From the cell containing the given text, extract its center point as [x, y] coordinate. 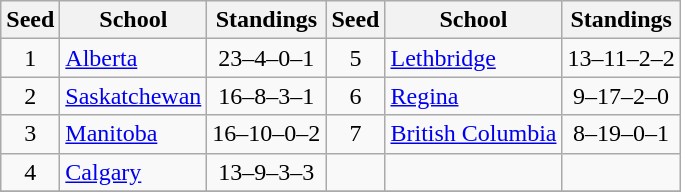
Lethbridge [474, 58]
13–9–3–3 [266, 172]
Saskatchewan [134, 96]
4 [30, 172]
5 [356, 58]
Alberta [134, 58]
3 [30, 134]
8–19–0–1 [621, 134]
6 [356, 96]
23–4–0–1 [266, 58]
2 [30, 96]
9–17–2–0 [621, 96]
Calgary [134, 172]
Regina [474, 96]
16–8–3–1 [266, 96]
British Columbia [474, 134]
7 [356, 134]
1 [30, 58]
16–10–0–2 [266, 134]
Manitoba [134, 134]
13–11–2–2 [621, 58]
